Extract the (X, Y) coordinate from the center of the cell holding the provided text.  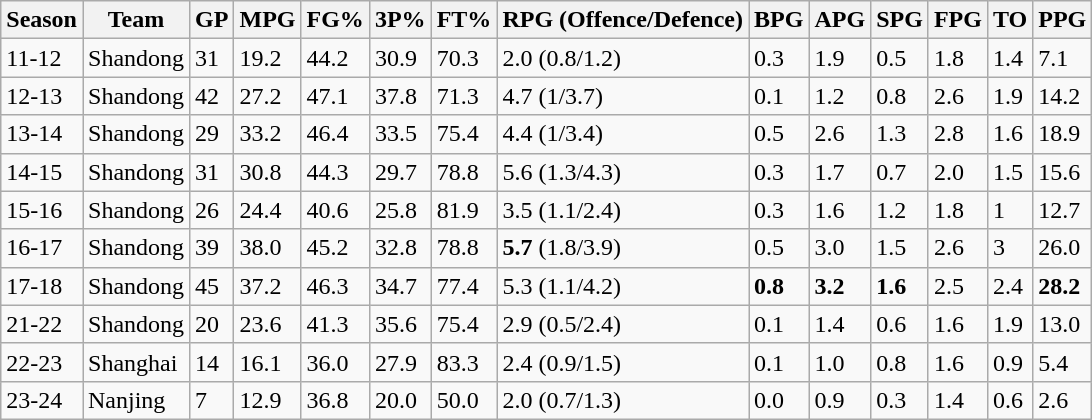
36.0 (335, 362)
Season (42, 20)
GP (212, 20)
2.8 (958, 134)
1.0 (840, 362)
3.2 (840, 286)
37.8 (400, 96)
77.4 (464, 286)
20.0 (400, 400)
13.0 (1062, 324)
1.7 (840, 172)
SPG (900, 20)
2.4 (1010, 286)
Team (136, 20)
45.2 (335, 248)
14-15 (42, 172)
4.4 (1/3.4) (623, 134)
26 (212, 210)
7 (212, 400)
38.0 (268, 248)
11-12 (42, 58)
2.5 (958, 286)
21-22 (42, 324)
41.3 (335, 324)
FPG (958, 20)
TO (1010, 20)
12.9 (268, 400)
45 (212, 286)
3.5 (1.1/2.4) (623, 210)
16.1 (268, 362)
33.2 (268, 134)
Nanjing (136, 400)
3 (1010, 248)
3P% (400, 20)
46.4 (335, 134)
32.8 (400, 248)
18.9 (1062, 134)
0.7 (900, 172)
16-17 (42, 248)
47.1 (335, 96)
35.6 (400, 324)
27.9 (400, 362)
34.7 (400, 286)
25.8 (400, 210)
19.2 (268, 58)
5.6 (1.3/4.3) (623, 172)
20 (212, 324)
0.0 (778, 400)
PPG (1062, 20)
1.3 (900, 134)
33.5 (400, 134)
FG% (335, 20)
27.2 (268, 96)
FT% (464, 20)
Shanghai (136, 362)
15.6 (1062, 172)
26.0 (1062, 248)
12-13 (42, 96)
50.0 (464, 400)
5.3 (1.1/4.2) (623, 286)
2.0 (0.8/1.2) (623, 58)
30.9 (400, 58)
12.7 (1062, 210)
83.3 (464, 362)
13-14 (42, 134)
22-23 (42, 362)
23.6 (268, 324)
39 (212, 248)
44.3 (335, 172)
5.7 (1.8/3.9) (623, 248)
71.3 (464, 96)
17-18 (42, 286)
29.7 (400, 172)
7.1 (1062, 58)
2.4 (0.9/1.5) (623, 362)
23-24 (42, 400)
81.9 (464, 210)
2.0 (958, 172)
15-16 (42, 210)
24.4 (268, 210)
BPG (778, 20)
36.8 (335, 400)
5.4 (1062, 362)
40.6 (335, 210)
46.3 (335, 286)
28.2 (1062, 286)
37.2 (268, 286)
14.2 (1062, 96)
30.8 (268, 172)
MPG (268, 20)
70.3 (464, 58)
14 (212, 362)
1 (1010, 210)
2.9 (0.5/2.4) (623, 324)
RPG (Offence/Defence) (623, 20)
3.0 (840, 248)
44.2 (335, 58)
4.7 (1/3.7) (623, 96)
APG (840, 20)
42 (212, 96)
29 (212, 134)
2.0 (0.7/1.3) (623, 400)
